Output the [x, y] coordinate of the center of the cell containing the given text.  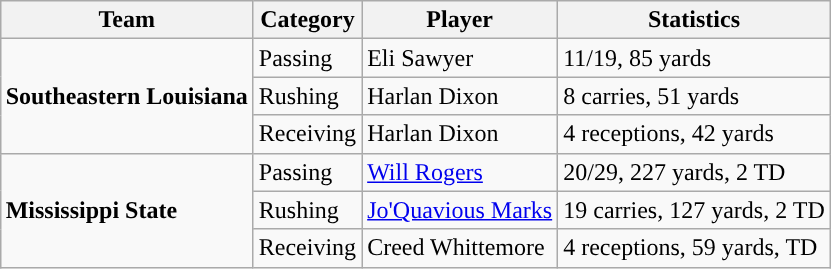
20/29, 227 yards, 2 TD [694, 172]
4 receptions, 42 yards [694, 134]
Team [126, 20]
Mississippi State [126, 210]
Creed Whittemore [460, 248]
19 carries, 127 yards, 2 TD [694, 210]
11/19, 85 yards [694, 58]
Southeastern Louisiana [126, 96]
Category [307, 20]
8 carries, 51 yards [694, 96]
Eli Sawyer [460, 58]
Will Rogers [460, 172]
4 receptions, 59 yards, TD [694, 248]
Player [460, 20]
Statistics [694, 20]
Jo'Quavious Marks [460, 210]
